Provide the (X, Y) coordinate of the cell's center where the given text is located.  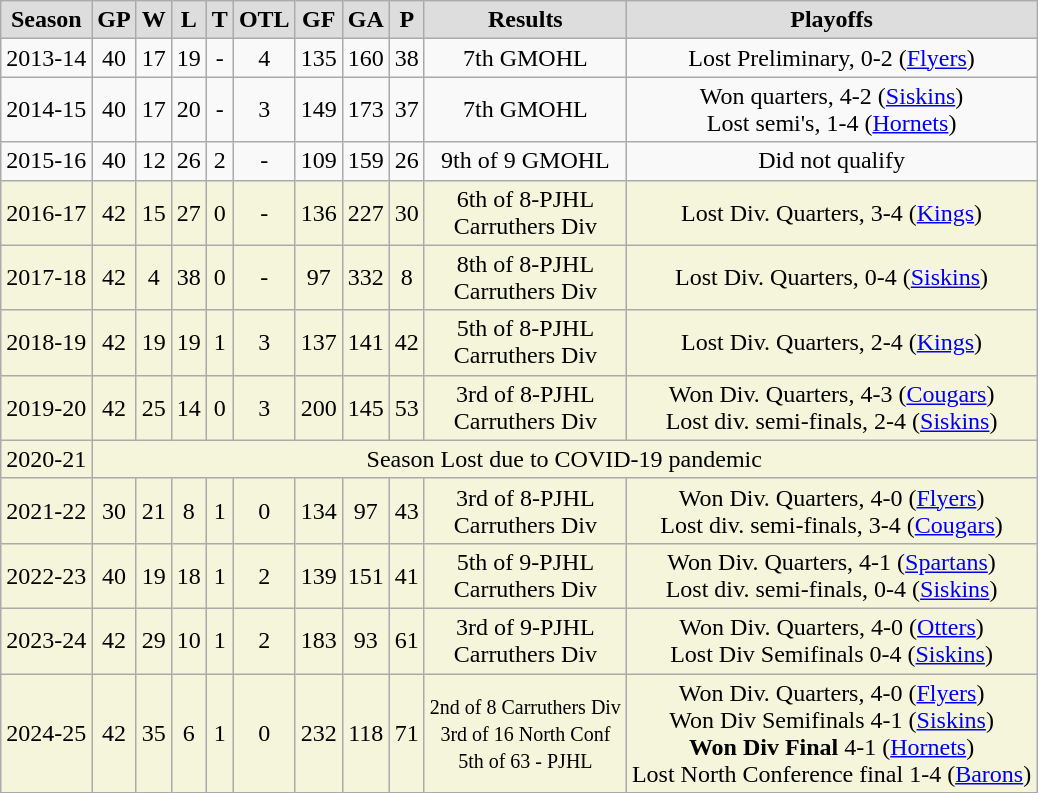
2014-15 (46, 110)
GP (114, 20)
145 (366, 408)
Lost Div. Quarters, 0-4 (Siskins) (831, 278)
Lost Div. Quarters, 3-4 (Kings) (831, 212)
5th of 8-PJHLCarruthers Div (525, 342)
20 (188, 110)
Lost Div. Quarters, 2-4 (Kings) (831, 342)
P (406, 20)
2019-20 (46, 408)
2017-18 (46, 278)
GA (366, 20)
L (188, 20)
2016-17 (46, 212)
25 (154, 408)
6 (188, 734)
183 (318, 640)
173 (366, 110)
Won Div. Quarters, 4-3 (Cougars)Lost div. semi-finals, 2-4 (Siskins) (831, 408)
5th of 9-PJHLCarruthers Div (525, 576)
232 (318, 734)
29 (154, 640)
2021-22 (46, 510)
9th of 9 GMOHL (525, 161)
Lost Preliminary, 0-2 (Flyers) (831, 58)
Results (525, 20)
15 (154, 212)
Playoffs (831, 20)
137 (318, 342)
12 (154, 161)
3rd of 9-PJHLCarruthers Div (525, 640)
W (154, 20)
2013-14 (46, 58)
109 (318, 161)
139 (318, 576)
8th of 8-PJHLCarruthers Div (525, 278)
71 (406, 734)
OTL (264, 20)
Won Div. Quarters, 4-0 (Flyers)Won Div Semifinals 4-1 (Siskins)Won Div Final 4-1 (Hornets)Lost North Conference final 1-4 (Barons) (831, 734)
2022-23 (46, 576)
159 (366, 161)
27 (188, 212)
T (220, 20)
2018-19 (46, 342)
2nd of 8 Carruthers Div3rd of 16 North Conf5th of 63 - PJHL (525, 734)
21 (154, 510)
Season Lost due to COVID-19 pandemic (564, 459)
GF (318, 20)
200 (318, 408)
227 (366, 212)
18 (188, 576)
Season (46, 20)
135 (318, 58)
37 (406, 110)
160 (366, 58)
141 (366, 342)
Won Div. Quarters, 4-0 (Flyers)Lost div. semi-finals, 3-4 (Cougars) (831, 510)
53 (406, 408)
2015-16 (46, 161)
10 (188, 640)
151 (366, 576)
149 (318, 110)
2023-24 (46, 640)
136 (318, 212)
Won Div. Quarters, 4-0 (Otters)Lost Div Semifinals 0-4 (Siskins) (831, 640)
2020-21 (46, 459)
118 (366, 734)
43 (406, 510)
2024-25 (46, 734)
332 (366, 278)
Won Div. Quarters, 4-1 (Spartans)Lost div. semi-finals, 0-4 (Siskins) (831, 576)
35 (154, 734)
93 (366, 640)
134 (318, 510)
6th of 8-PJHLCarruthers Div (525, 212)
14 (188, 408)
Won quarters, 4-2 (Siskins)Lost semi's, 1-4 (Hornets) (831, 110)
61 (406, 640)
41 (406, 576)
Did not qualify (831, 161)
